From the cell containing the given text, extract its center point as [X, Y] coordinate. 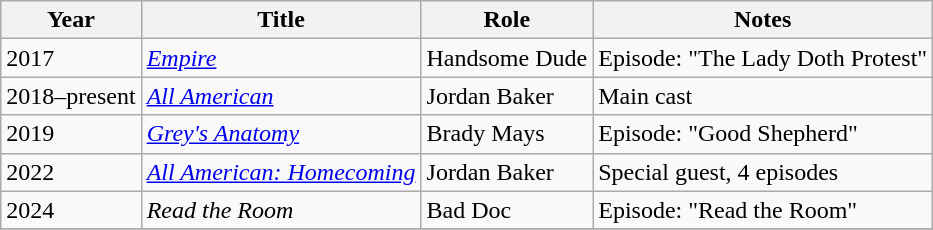
2017 [71, 58]
2024 [71, 210]
Episode: "The Lady Doth Protest" [763, 58]
Episode: "Good Shepherd" [763, 134]
2019 [71, 134]
Handsome Dude [507, 58]
Brady Mays [507, 134]
Grey's Anatomy [281, 134]
2018–present [71, 96]
Role [507, 20]
Notes [763, 20]
Title [281, 20]
Empire [281, 58]
2022 [71, 172]
Year [71, 20]
Bad Doc [507, 210]
Main cast [763, 96]
Episode: "Read the Room" [763, 210]
All American [281, 96]
All American: Homecoming [281, 172]
Special guest, 4 episodes [763, 172]
Read the Room [281, 210]
